Pinpoint the cell where the given text exists, returning its [x, y] midpoint coordinate. 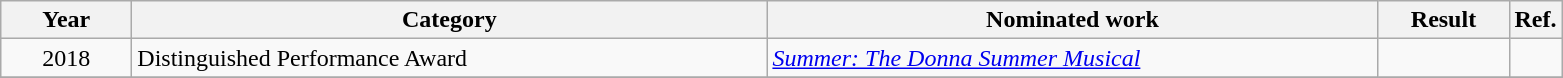
Result [1444, 20]
Distinguished Performance Award [450, 58]
Summer: The Donna Summer Musical [1072, 58]
2018 [66, 58]
Year [66, 20]
Category [450, 20]
Nominated work [1072, 20]
Ref. [1536, 20]
